Return the (X, Y) coordinate for the center point of the cell that contains the specified text.  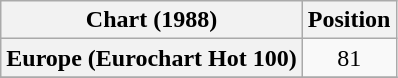
Europe (Eurochart Hot 100) (152, 58)
81 (349, 58)
Position (349, 20)
Chart (1988) (152, 20)
